Find where the given text appears and provide that cell's center as (x, y) coordinate. 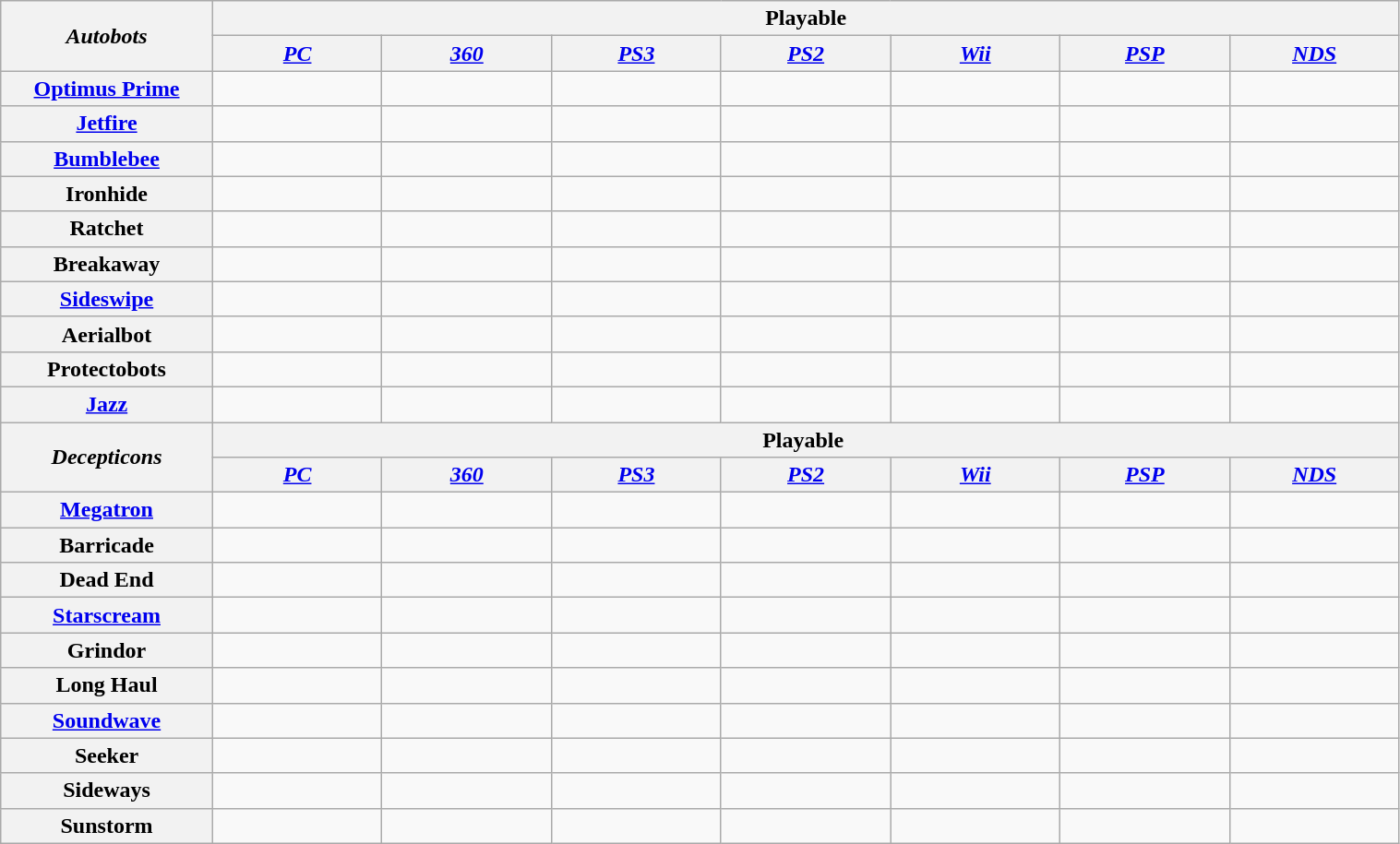
Bumblebee (107, 159)
Long Haul (107, 685)
Jetfire (107, 124)
Autobots (107, 36)
Barricade (107, 545)
Seeker (107, 755)
Sunstorm (107, 826)
Sideswipe (107, 299)
Optimus Prime (107, 89)
Soundwave (107, 720)
Jazz (107, 404)
Aerialbot (107, 334)
Decepticons (107, 458)
Ironhide (107, 194)
Protectobots (107, 369)
Breakaway (107, 264)
Ratchet (107, 229)
Sideways (107, 791)
Grindor (107, 650)
Megatron (107, 510)
Starscream (107, 615)
Dead End (107, 580)
